Return [X, Y] of the center of cell containing provided text 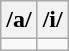
/a/ [19, 20]
/i/ [52, 20]
